Extract the [x, y] coordinate from the center of the cell holding the provided text.  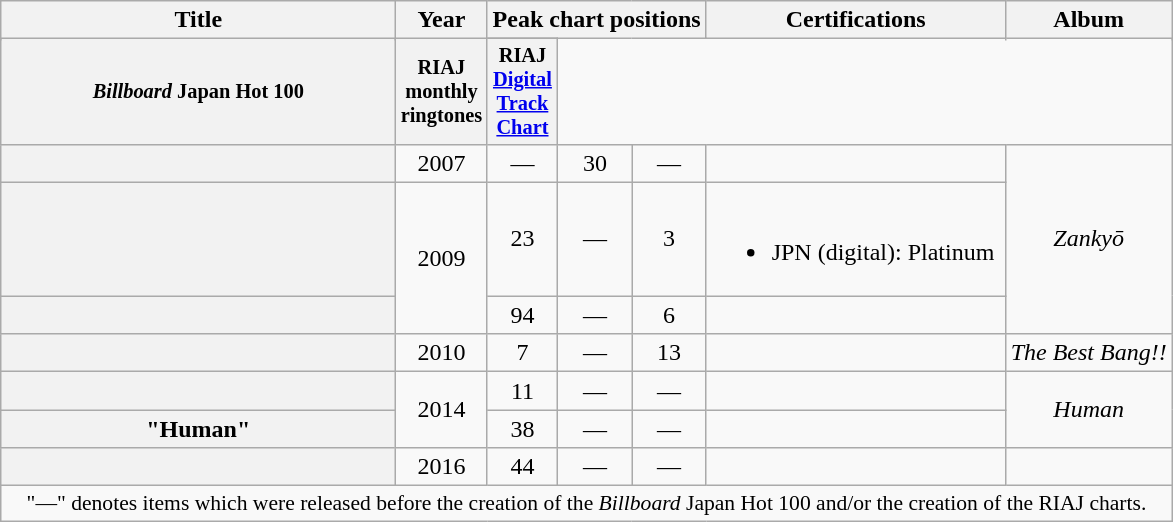
23 [522, 240]
2009 [442, 258]
30 [595, 163]
44 [522, 467]
Certifications [856, 20]
2016 [442, 467]
"—" denotes items which were released before the creation of the Billboard Japan Hot 100 and/or the creation of the RIAJ charts. [586, 504]
Title [198, 20]
Album [1088, 20]
13 [669, 353]
11 [522, 391]
Peak chart positions [596, 20]
3 [669, 240]
RIAJDigitalTrackChart [522, 92]
Billboard Japan Hot 100 [198, 92]
2007 [442, 163]
RIAJmonthlyringtones [442, 92]
The Best Bang!! [1088, 353]
JPN (digital): Platinum [856, 240]
2014 [442, 410]
6 [669, 315]
94 [522, 315]
"Human" [198, 429]
2010 [442, 353]
38 [522, 429]
Human [1088, 410]
Zankyō [1088, 238]
Year [442, 20]
7 [522, 353]
